Return the [x, y] coordinate for the center point of the cell that contains the specified text.  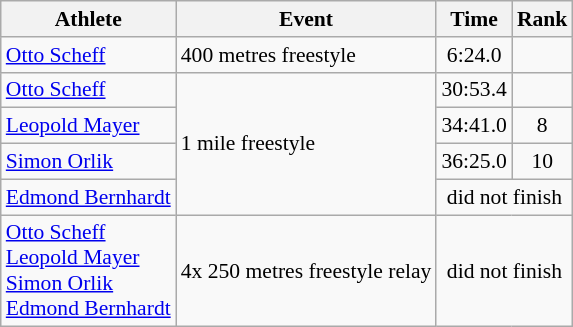
Event [306, 19]
Edmond Bernhardt [88, 197]
10 [542, 162]
Athlete [88, 19]
1 mile freestyle [306, 143]
Simon Orlik [88, 162]
6:24.0 [474, 55]
Otto ScheffLeopold MayerSimon OrlikEdmond Bernhardt [88, 271]
34:41.0 [474, 126]
Leopold Mayer [88, 126]
8 [542, 126]
4x 250 metres freestyle relay [306, 271]
Rank [542, 19]
Time [474, 19]
36:25.0 [474, 162]
400 metres freestyle [306, 55]
30:53.4 [474, 90]
